Identify which cell holds the provided text, then report its (x, y) central coordinate. 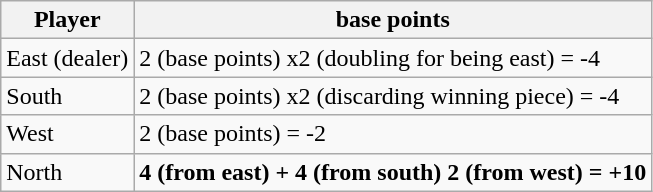
East (dealer) (68, 58)
2 (base points) x2 (doubling for being east) = -4 (393, 58)
North (68, 172)
4 (from east) + 4 (from south) 2 (from west) = +10 (393, 172)
West (68, 134)
2 (base points) x2 (discarding winning piece) = -4 (393, 96)
2 (base points) = -2 (393, 134)
South (68, 96)
Player (68, 20)
base points (393, 20)
